Return the [X, Y] coordinate for the center point of the cell that contains the specified text.  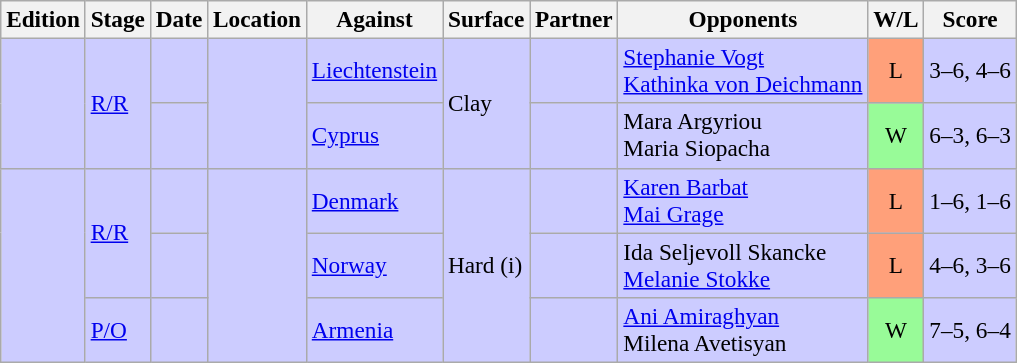
Clay [486, 103]
4–6, 3–6 [970, 264]
Opponents [743, 19]
Mara Argyriou Maria Siopacha [743, 136]
Karen Barbat Mai Grage [743, 200]
6–3, 6–3 [970, 136]
W/L [896, 19]
Hard (i) [486, 265]
Edition [44, 19]
Against [374, 19]
Liechtenstein [374, 70]
Ani Amiraghyan Milena Avetisyan [743, 330]
Stage [118, 19]
7–5, 6–4 [970, 330]
Norway [374, 264]
Location [258, 19]
Score [970, 19]
Armenia [374, 330]
Partner [574, 19]
Stephanie Vogt Kathinka von Deichmann [743, 70]
Denmark [374, 200]
P/O [118, 330]
3–6, 4–6 [970, 70]
Surface [486, 19]
Ida Seljevoll Skancke Melanie Stokke [743, 264]
Date [178, 19]
Cyprus [374, 136]
1–6, 1–6 [970, 200]
